From the cell containing the given text, extract its center point as [x, y] coordinate. 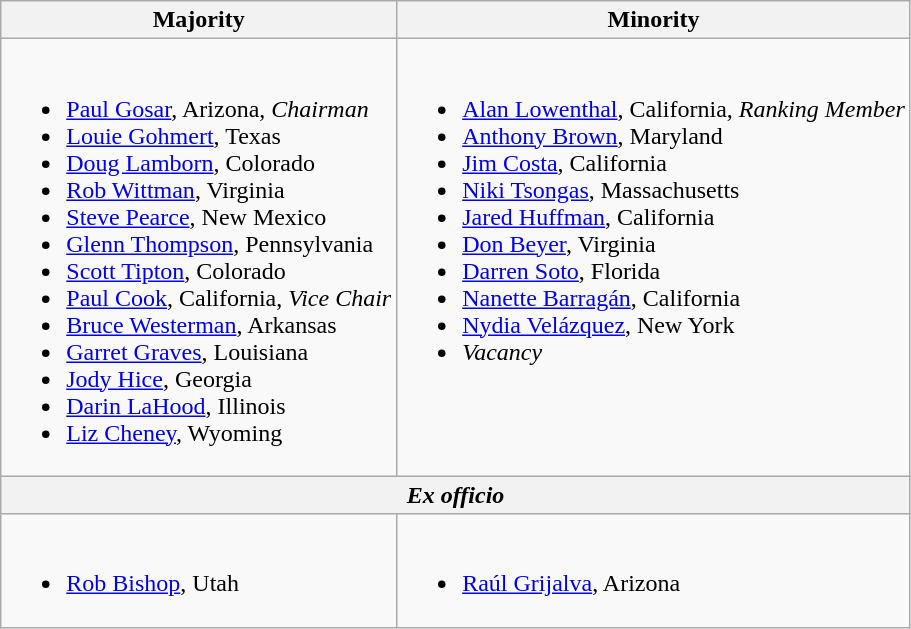
Majority [199, 20]
Ex officio [456, 495]
Minority [654, 20]
Rob Bishop, Utah [199, 570]
Raúl Grijalva, Arizona [654, 570]
